From the cell containing the given text, extract its center point as (X, Y) coordinate. 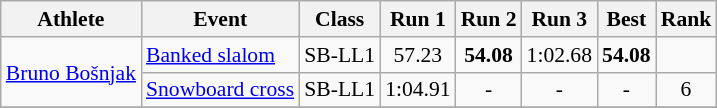
Run 2 (489, 19)
Athlete (71, 19)
Best (626, 19)
57.23 (418, 55)
Bruno Bošnjak (71, 72)
Class (340, 19)
1:02.68 (560, 55)
6 (686, 90)
Banked slalom (220, 55)
Run 1 (418, 19)
1:04.91 (418, 90)
Run 3 (560, 19)
Event (220, 19)
Rank (686, 19)
Snowboard cross (220, 90)
